Return [X, Y] of the center of cell containing provided text 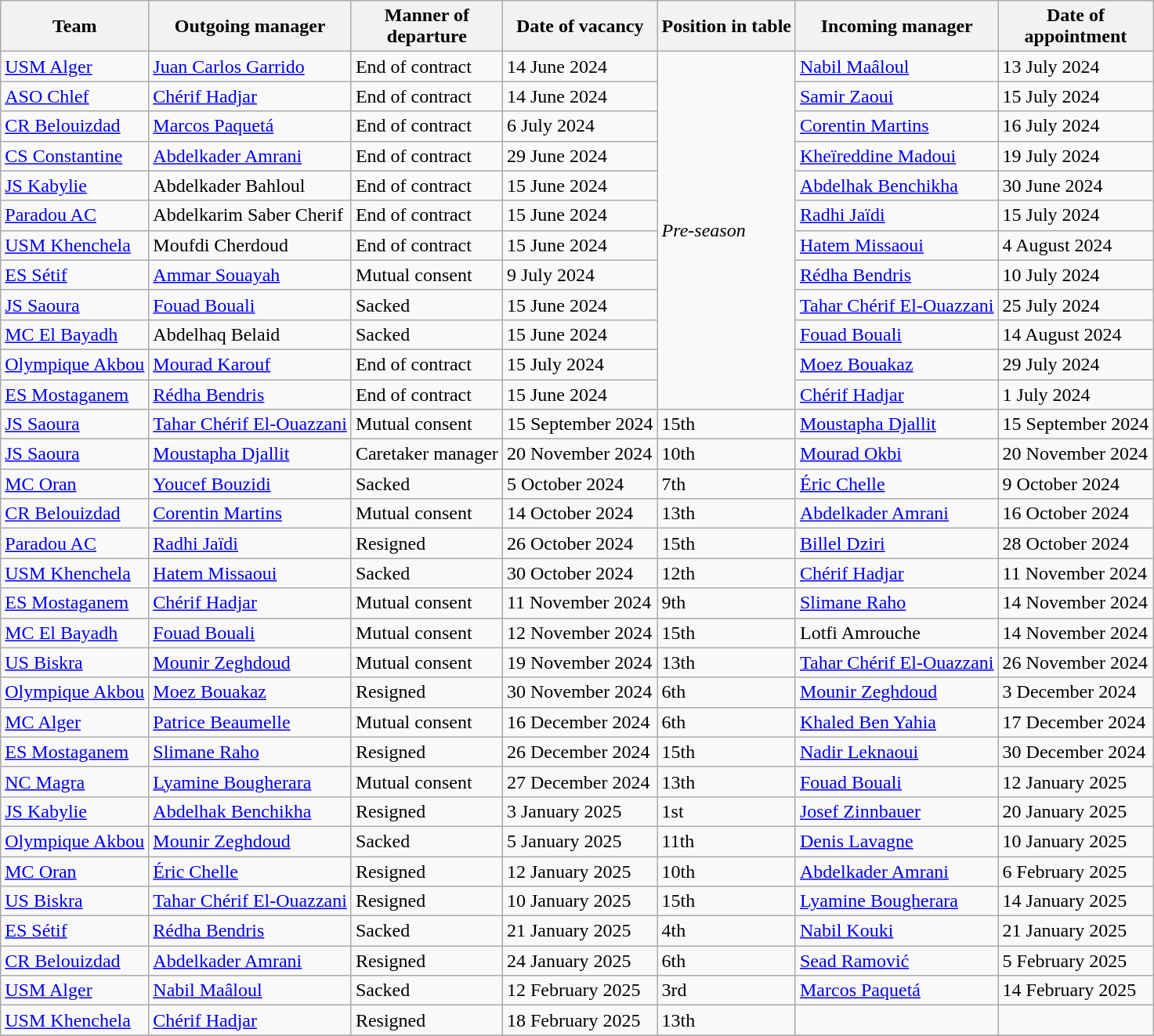
24 January 2025 [580, 961]
16 October 2024 [1076, 514]
Sead Ramović [896, 961]
Patrice Beaumelle [251, 722]
Moufdi Cherdoud [251, 245]
14 January 2025 [1076, 901]
Pre-season [726, 230]
3 December 2024 [1076, 692]
18 February 2025 [580, 1020]
9 July 2024 [580, 275]
14 October 2024 [580, 514]
20 January 2025 [1076, 811]
30 June 2024 [1076, 186]
Abdelhaq Belaid [251, 334]
28 October 2024 [1076, 543]
Lotfi Amrouche [896, 633]
Juan Carlos Garrido [251, 67]
26 December 2024 [580, 752]
9 October 2024 [1076, 484]
Date ofappointment [1076, 27]
Ammar Souayah [251, 275]
29 June 2024 [580, 156]
Mourad Okbi [896, 454]
19 July 2024 [1076, 156]
Team [75, 27]
14 August 2024 [1076, 334]
26 November 2024 [1076, 662]
25 July 2024 [1076, 305]
Abdelkader Bahloul [251, 186]
NC Magra [75, 782]
26 October 2024 [580, 543]
Position in table [726, 27]
30 November 2024 [580, 692]
Caretaker manager [426, 454]
14 February 2025 [1076, 991]
3 January 2025 [580, 811]
7th [726, 484]
Nadir Leknaoui [896, 752]
Josef Zinnbauer [896, 811]
13 July 2024 [1076, 67]
Khaled Ben Yahia [896, 722]
Billel Dziri [896, 543]
5 January 2025 [580, 841]
10 July 2024 [1076, 275]
ASO Chlef [75, 96]
27 December 2024 [580, 782]
11th [726, 841]
4 August 2024 [1076, 245]
Manner ofdeparture [426, 27]
12 November 2024 [580, 633]
12 February 2025 [580, 991]
Abdelkarim Saber Cherif [251, 215]
Incoming manager [896, 27]
9th [726, 603]
6 February 2025 [1076, 872]
Mourad Karouf [251, 364]
5 February 2025 [1076, 961]
Nabil Kouki [896, 931]
Kheïreddine Madoui [896, 156]
Outgoing manager [251, 27]
12th [726, 573]
30 December 2024 [1076, 752]
Date of vacancy [580, 27]
5 October 2024 [580, 484]
1st [726, 811]
Samir Zaoui [896, 96]
CS Constantine [75, 156]
16 July 2024 [1076, 126]
4th [726, 931]
6 July 2024 [580, 126]
Denis Lavagne [896, 841]
3rd [726, 991]
16 December 2024 [580, 722]
29 July 2024 [1076, 364]
17 December 2024 [1076, 722]
MC Alger [75, 722]
Youcef Bouzidi [251, 484]
19 November 2024 [580, 662]
30 October 2024 [580, 573]
1 July 2024 [1076, 394]
